Pinpoint the cell where the given text exists, returning its (x, y) midpoint coordinate. 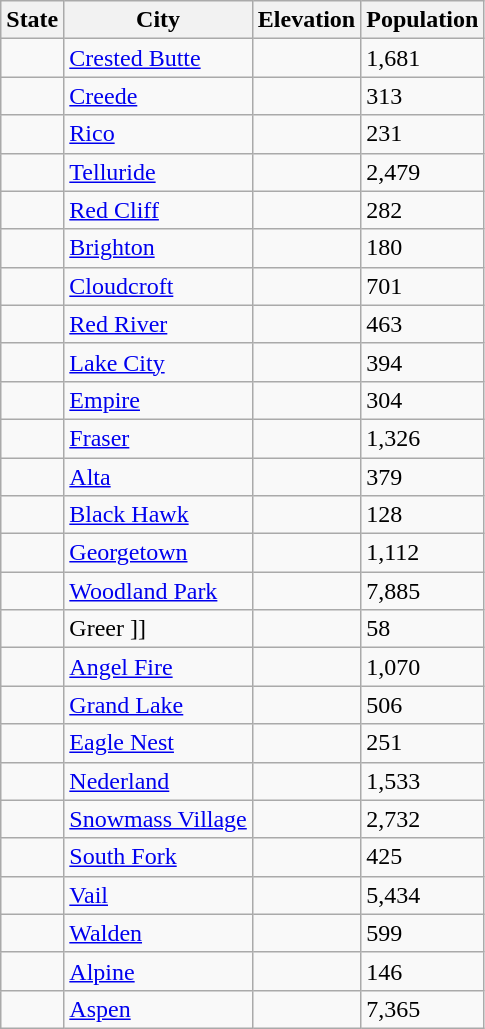
Red River (158, 324)
Snowmass Village (158, 819)
425 (422, 857)
Cloudcroft (158, 286)
Vail (158, 895)
7,885 (422, 591)
1,326 (422, 438)
58 (422, 629)
Red Cliff (158, 210)
Rico (158, 134)
Greer ]] (158, 629)
Crested Butte (158, 58)
State (32, 20)
Black Hawk (158, 515)
Georgetown (158, 553)
Alpine (158, 971)
180 (422, 248)
Eagle Nest (158, 743)
Alta (158, 477)
Brighton (158, 248)
2,732 (422, 819)
Elevation (306, 20)
394 (422, 362)
Lake City (158, 362)
128 (422, 515)
Aspen (158, 1009)
Telluride (158, 172)
463 (422, 324)
Population (422, 20)
Walden (158, 933)
7,365 (422, 1009)
379 (422, 477)
599 (422, 933)
Woodland Park (158, 591)
Angel Fire (158, 667)
506 (422, 705)
Empire (158, 400)
1,533 (422, 781)
1,681 (422, 58)
2,479 (422, 172)
1,112 (422, 553)
Creede (158, 96)
304 (422, 400)
City (158, 20)
1,070 (422, 667)
Fraser (158, 438)
282 (422, 210)
Grand Lake (158, 705)
Nederland (158, 781)
146 (422, 971)
5,434 (422, 895)
251 (422, 743)
South Fork (158, 857)
701 (422, 286)
313 (422, 96)
231 (422, 134)
